Return the [x, y] coordinate for the center point of the cell that contains the specified text.  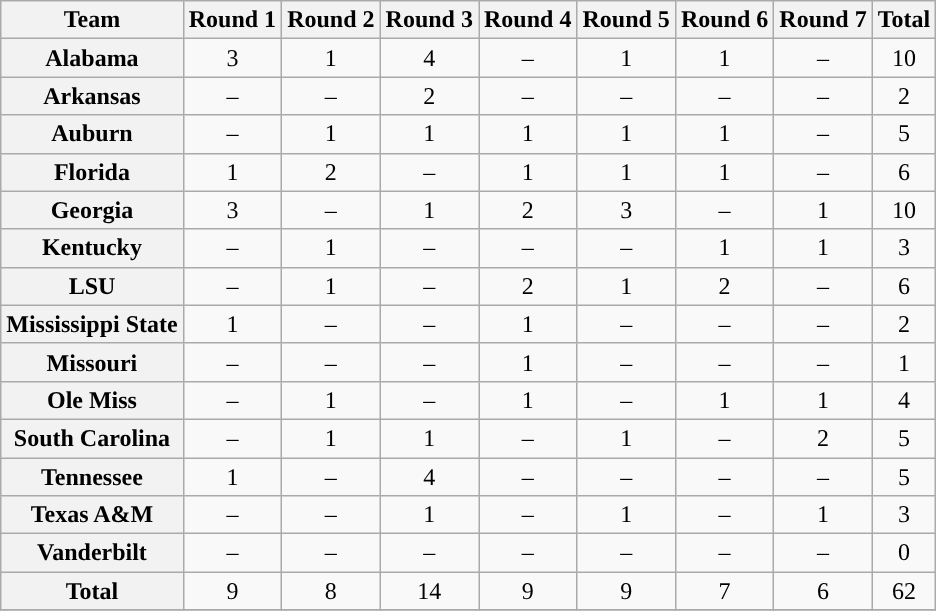
Mississippi State [92, 324]
Round 5 [626, 20]
8 [331, 591]
Round 6 [724, 20]
0 [904, 553]
Georgia [92, 210]
7 [724, 591]
Vanderbilt [92, 553]
South Carolina [92, 438]
Missouri [92, 362]
Team [92, 20]
Round 3 [429, 20]
LSU [92, 286]
Kentucky [92, 248]
Ole Miss [92, 400]
14 [429, 591]
Auburn [92, 134]
Florida [92, 172]
Round 7 [823, 20]
Texas A&M [92, 515]
62 [904, 591]
Round 2 [331, 20]
Arkansas [92, 96]
Round 1 [232, 20]
Tennessee [92, 477]
Round 4 [527, 20]
Alabama [92, 58]
